For the text-containing cell, return its midpoint in [X, Y] coordinate format. 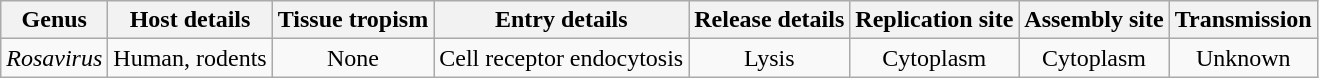
Release details [770, 20]
Transmission [1243, 20]
Rosavirus [54, 58]
Genus [54, 20]
Entry details [562, 20]
None [353, 58]
Cell receptor endocytosis [562, 58]
Replication site [934, 20]
Human, rodents [190, 58]
Assembly site [1094, 20]
Unknown [1243, 58]
Tissue tropism [353, 20]
Host details [190, 20]
Lysis [770, 58]
